Extract the (X, Y) coordinate from the center of the cell holding the provided text.  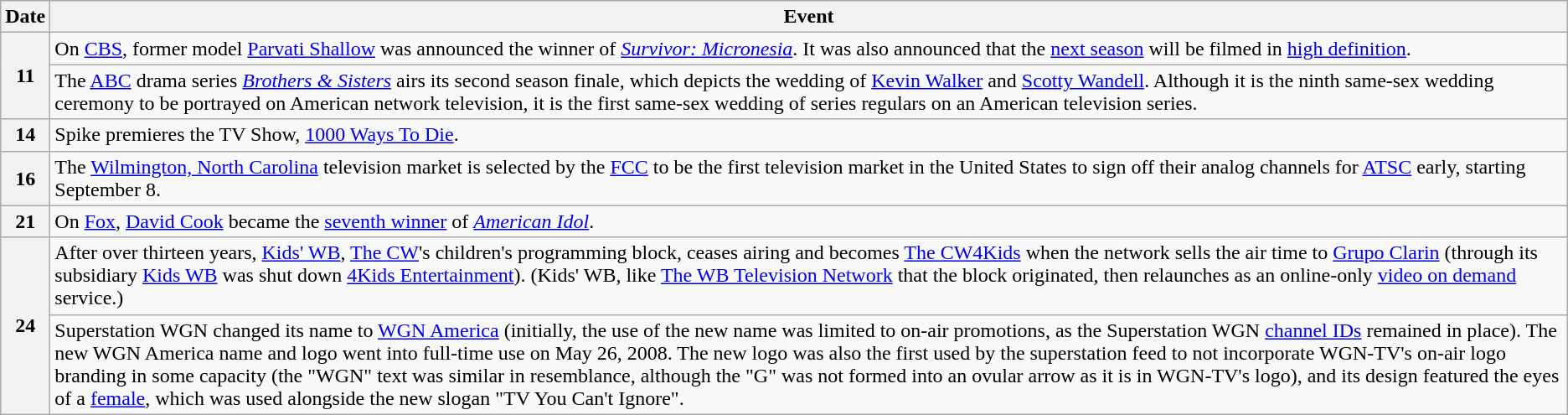
Spike premieres the TV Show, 1000 Ways To Die. (809, 135)
11 (25, 75)
24 (25, 325)
Event (809, 17)
16 (25, 178)
On Fox, David Cook became the seventh winner of American Idol. (809, 221)
Date (25, 17)
14 (25, 135)
21 (25, 221)
